Determine the [x, y] coordinate at the center of the cell enclosing the given text.  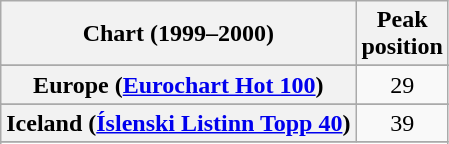
Europe (Eurochart Hot 100) [178, 85]
Peakposition [402, 34]
Chart (1999–2000) [178, 34]
29 [402, 85]
39 [402, 123]
Iceland (Íslenski Listinn Topp 40) [178, 123]
